Return the (X, Y) coordinate for the center point of the cell that contains the specified text.  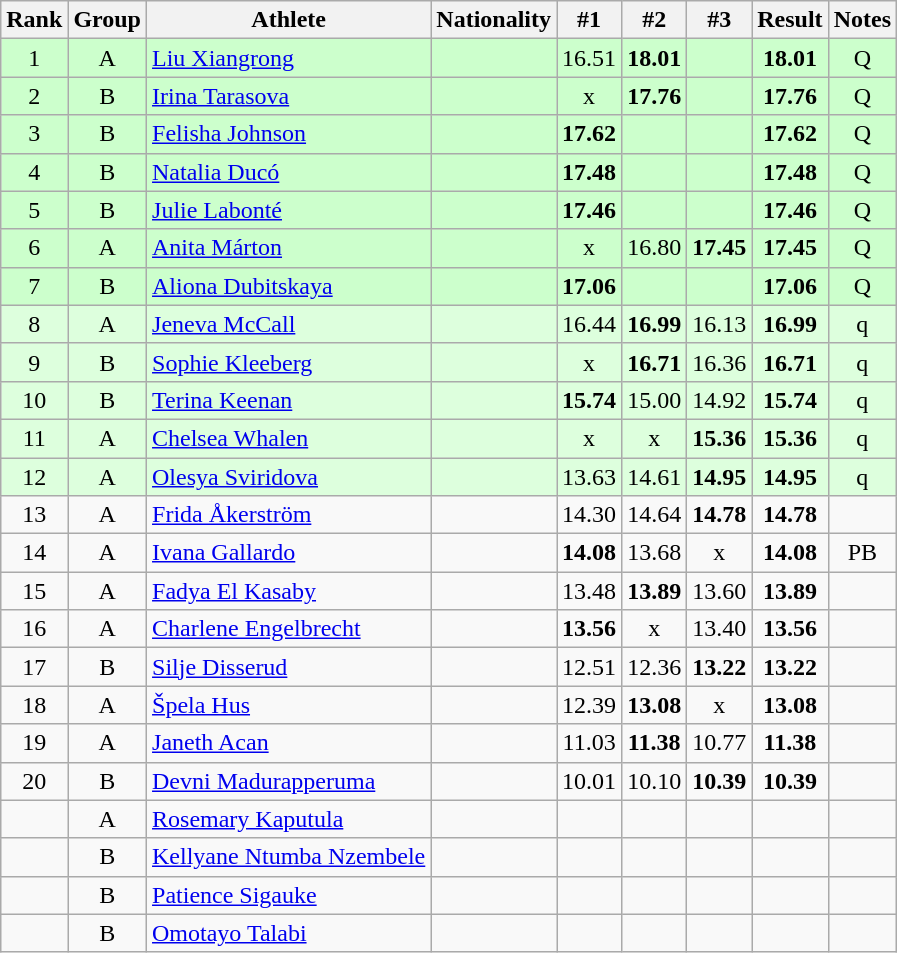
Aliona Dubitskaya (289, 286)
16.80 (654, 248)
14 (34, 553)
14.30 (590, 515)
9 (34, 362)
19 (34, 743)
16.51 (590, 58)
Janeth Acan (289, 743)
6 (34, 248)
13.63 (590, 477)
13 (34, 515)
3 (34, 134)
Jeneva McCall (289, 324)
Athlete (289, 20)
4 (34, 172)
2 (34, 96)
13.68 (654, 553)
Rosemary Kaputula (289, 819)
1 (34, 58)
14.64 (654, 515)
12.39 (590, 705)
#1 (590, 20)
14.61 (654, 477)
Irina Tarasova (289, 96)
Sophie Kleeberg (289, 362)
16.36 (720, 362)
Kellyane Ntumba Nzembele (289, 857)
Result (790, 20)
Notes (862, 20)
10 (34, 400)
Patience Sigauke (289, 895)
8 (34, 324)
12.51 (590, 667)
13.48 (590, 591)
10.77 (720, 743)
Chelsea Whalen (289, 438)
10.10 (654, 781)
16.44 (590, 324)
#2 (654, 20)
Group (108, 20)
Fadya El Kasaby (289, 591)
PB (862, 553)
Omotayo Talabi (289, 933)
#3 (720, 20)
15.00 (654, 400)
Špela Hus (289, 705)
11 (34, 438)
17 (34, 667)
Olesya Sviridova (289, 477)
Frida Åkerström (289, 515)
Liu Xiangrong (289, 58)
10.01 (590, 781)
Anita Márton (289, 248)
5 (34, 210)
16.13 (720, 324)
Felisha Johnson (289, 134)
Julie Labonté (289, 210)
11.03 (590, 743)
12.36 (654, 667)
18 (34, 705)
13.60 (720, 591)
Terina Keenan (289, 400)
Charlene Engelbrecht (289, 629)
Rank (34, 20)
14.92 (720, 400)
Nationality (494, 20)
12 (34, 477)
7 (34, 286)
20 (34, 781)
Devni Madurapperuma (289, 781)
13.40 (720, 629)
Natalia Ducó (289, 172)
15 (34, 591)
Ivana Gallardo (289, 553)
16 (34, 629)
Silje Disserud (289, 667)
